Provide the [x, y] coordinate of the cell's center where the given text is located.  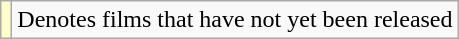
Denotes films that have not yet been released [235, 20]
